From the cell containing the given text, extract its center point as [x, y] coordinate. 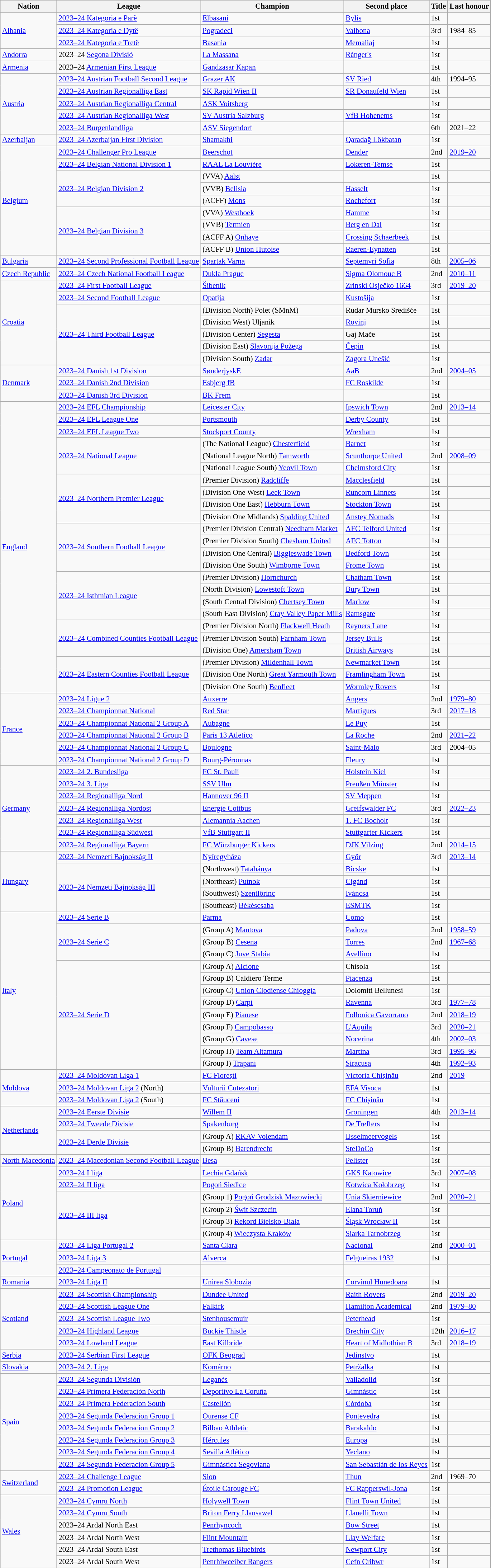
2023–24 Championnat National 2 Group C [129, 748]
Hasselt [386, 189]
Victoria Chișinău [386, 1076]
Thun [386, 1477]
Komárno [272, 1367]
2014–15 [469, 845]
2023–24 Scottish Championship [129, 1294]
SteDoCo [386, 1148]
Flint Town United [386, 1501]
Angers [386, 699]
Europa [386, 1440]
(Group B) Barendrecht [272, 1148]
Albania [29, 31]
Raith Rovers [386, 1294]
Netherlands [29, 1131]
OFK Beograd [272, 1355]
2023–24 Segunda División [129, 1379]
SV Austria Salzburg [272, 116]
Llanelli Town [386, 1513]
(Southeast) Békéscsaba [272, 906]
Slovakia [29, 1367]
Ramsgate [386, 614]
2010–11 [469, 274]
2023–24 Tweede Divisie [129, 1124]
Ipswich Town [386, 407]
2005–06 [469, 261]
1994–95 [469, 79]
De Treffers [386, 1124]
Corvinul Hunedoara [386, 1282]
Dukla Prague [272, 274]
Derby County [386, 420]
2023–24 Belgian Division 3 [129, 231]
(Premier Division South) Chesham United [272, 541]
VfB Stuttgart II [272, 833]
Ravenna [386, 1003]
2023–24 Championnat National 2 Group D [129, 760]
EFA Visoca [386, 1088]
(North Division) Lowestoft Town [272, 590]
2023–24 Championnat National [129, 711]
Leganés [272, 1379]
2023–24 EFL League Two [129, 432]
(Group 3) Rekord Bielsko-Biała [272, 1222]
Gimnàstic [386, 1392]
2023–24 Nemzeti Bajnokság III [129, 887]
(VVA) Westhoek [272, 213]
(Premier Division) Radcliffe [272, 480]
Gandzasar Kapan [272, 67]
(Group 1) Pogoń Grodzisk Mazowiecki [272, 1197]
Hamilton Academical [386, 1307]
Kotwica Kołobrzeg [386, 1185]
Raeren-Eynatten [386, 250]
Follonica Gavorrano [386, 1015]
Bicske [386, 869]
(Group H) Team Altamura [272, 1051]
(Group 4) Wieczysta Kraków [272, 1234]
RAAL La Louvière [272, 164]
2019 [469, 1076]
Dolomiti Bellunesi [386, 991]
Belgium [29, 201]
2023–24 Cymru South [129, 1513]
2023–24 Regionalliga Nord [129, 796]
2023–24 Serie B [129, 918]
2023–24 Ardal North West [129, 1538]
Grazer AK [272, 79]
Lokeren-Temse [386, 164]
Hamme [386, 213]
Energie Cottbus [272, 809]
(Group 2) Świt Szczecin [272, 1209]
Zagora Unešić [386, 359]
Jersey Bulls [386, 638]
Beerschot [272, 152]
Le Puy [386, 723]
Gimnástica Segoviana [272, 1465]
2023–24 National League [129, 456]
2023–24 Danish 3rd Division [129, 395]
2023–24 Serie D [129, 1015]
Portsmouth [272, 420]
2023–24 Second Football League [129, 298]
Bourg-Péronnas [272, 760]
2023–24 III liga [129, 1216]
2016–17 [469, 1331]
(Group A) Alcione [272, 966]
East Kilbride [272, 1343]
AFC Totton [386, 541]
Briton Ferry Llansawel [272, 1513]
Sevilla Atlético [272, 1453]
Rochefort [386, 201]
(Northwest) Tatabánya [272, 869]
2023–24 Derde Divisie [129, 1143]
2023–24 Austrian Regionalliga Central [129, 104]
2023–24 II liga [129, 1185]
(Division One West) Leek Town [272, 492]
(Division South) Zadar [272, 359]
League [129, 6]
Besa [272, 1161]
Opatija [272, 298]
Switzerland [29, 1483]
Avellino [386, 954]
Penrhiwceiber Rangers [272, 1562]
Qaradağ Lökbatan [386, 140]
Šibenik [272, 286]
France [29, 729]
Wales [29, 1531]
Bulgaria [29, 261]
2023–24 Championnat National 2 Group A [129, 723]
Champion [272, 6]
(Division East) Slavonija Požega [272, 347]
Ourense CF [272, 1416]
Nacional [386, 1246]
Santa Clara [272, 1246]
Sion [272, 1477]
British Airways [386, 650]
Shamakhi [272, 140]
2023–24 Eerste Divisie [129, 1112]
2023–24 Belgian Division 2 [129, 189]
Basania [272, 43]
Castellón [272, 1404]
Stuttgarter Kickers [386, 833]
Spartak Varna [272, 261]
Willem II [272, 1112]
2023–24 Nemzeti Bajnokság II [129, 857]
1992–93 [469, 1064]
SK Rapid Wien II [272, 91]
Leicester City [272, 407]
Spakenburg [272, 1124]
(Group B) Cesena [272, 942]
2023–24 Southern Football League [129, 547]
2000–01 [469, 1246]
2023–24 Ligue 2 [129, 699]
2023–24 Northern Premier League [129, 498]
2023–24 Kategoria e Tretë [129, 43]
Paris 13 Atletico [272, 735]
Sigma Olomouc B [386, 274]
Dundee United [272, 1294]
Elbasani [272, 19]
(ACFF B) Union Hutoise [272, 250]
Croatia [29, 322]
IJsselmeervogels [386, 1137]
1995–96 [469, 1051]
Newport City [386, 1550]
2023–24 Primera Federación North [129, 1392]
San Sebastián de los Reyes [386, 1465]
Como [386, 918]
1958–59 [469, 930]
2023–24 Austrian Regionalliga West [129, 116]
2007–08 [469, 1173]
Trethomas Bluebirds [272, 1550]
2022–23 [469, 809]
6th [439, 128]
FC Würzburger Kickers [272, 845]
Holywell Town [272, 1501]
Gaj Mače [386, 335]
Falkirk [272, 1307]
2023–24 Combined Counties Football League [129, 638]
2023–24 Segunda Federacion Group 5 [129, 1465]
2023–24 EFL Championship [129, 407]
2023–24 Ardal North East [129, 1525]
(Group A) RKAV Volendam [272, 1137]
Brechin City [386, 1331]
VfB Hohenems [386, 116]
Yeclano [386, 1453]
2023–24 Kategoria e Parë [129, 19]
Boulogne [272, 748]
Preußen Münster [386, 784]
Germany [29, 808]
2023–24 Regionalliga Nordost [129, 809]
Azerbaijan [29, 140]
Serbia [29, 1355]
2023–24 Scottish League One [129, 1307]
Nyíregyháza [272, 857]
2023–24 Belgian National Division 1 [129, 164]
(Premier Division North) Flackwell Heath [272, 626]
2008–09 [469, 456]
Piacenza [386, 979]
2023–24 Liga II [129, 1282]
Iváncsa [386, 894]
Unirea Slobozia [272, 1282]
North Macedonia [29, 1161]
Hannover 96 II [272, 796]
2023–24 Regionalliga Südwest [129, 833]
Macclesfield [386, 480]
2023–24 Primera Federacion South [129, 1404]
(Division One South) Benfleet [272, 687]
2023–24 Segona Divisió [129, 55]
Moldova [29, 1088]
ASK Voitsberg [272, 104]
(Northeast) Putnok [272, 881]
Title [439, 6]
Scotland [29, 1319]
SSV Ulm [272, 784]
Bedford Town [386, 553]
Śląsk Wrocław II [386, 1222]
(South Central Division) Chertsey Town [272, 602]
2023–24 Kategoria e Dytë [129, 31]
Bilbao Athletic [272, 1428]
(VVA) Aalst [272, 176]
Étoile Carouge FC [272, 1489]
Hércules [272, 1440]
(Group F) Campobasso [272, 1027]
(Premier Division) Mildenhall Town [272, 663]
(Division One South) Wimborne Town [272, 565]
2023–24 Segunda Federacion Group 4 [129, 1453]
2023–24 3. Liga [129, 784]
FC Rapperswil-Jona [386, 1489]
(National League South) Yeovil Town [272, 468]
AaB [386, 371]
(Group C) Union Clodiense Chioggia [272, 991]
Hungary [29, 881]
Flint Mountain [272, 1538]
Andorra [29, 55]
(South East Division) Cray Valley Paper Mills [272, 614]
Siarka Tarnobrzeg [386, 1234]
(ACFF) Mons [272, 201]
Denmark [29, 383]
1969–70 [469, 1477]
(ACFF A) Onhaye [272, 237]
(Group E) Pianese [272, 1015]
Deportivo La Coruña [272, 1392]
2023–24 Regionalliga West [129, 820]
Spain [29, 1422]
SønderjyskE [272, 371]
AFC Telford United [386, 529]
2023–24 Macedonian Second Football League [129, 1161]
(Southwest) Szentlőrinc [272, 894]
Rudar Mursko Središće [386, 310]
2023–24 Azerbaijan First Division [129, 140]
Berg en Dal [386, 225]
(Premier Division) Hornchurch [272, 578]
2023–24 Segunda Federacion Group 1 [129, 1416]
(Division One) Amersham Town [272, 650]
Siracusa [386, 1064]
Petržalka [386, 1367]
8th [439, 261]
Runcorn Linnets [386, 492]
Felgueiras 1932 [386, 1258]
Unia Skierniewice [386, 1197]
Bylis [386, 19]
Alemannia Aachen [272, 820]
Austria [29, 103]
2023–24 Moldovan Liga 1 [129, 1076]
2023–24 Austrian Regionalliga East [129, 91]
2023–24 Second Professional Football League [129, 261]
12th [439, 1331]
FC St. Pauli [272, 772]
Crossing Schaerbeek [386, 237]
Peterhead [386, 1319]
Poland [29, 1203]
FC Roskilde [386, 383]
2023–24 Challenge League [129, 1477]
Martina [386, 1051]
Stockport County [272, 432]
Torres [386, 942]
La Roche [386, 735]
Bow Street [386, 1525]
(Premier Division South) Farnham Town [272, 638]
Chisola [386, 966]
Portugal [29, 1258]
Aubagne [272, 723]
Pogoń Siedlce [272, 1185]
Penrhyncoch [272, 1525]
(Division Center) Segesta [272, 335]
2023–24 Moldovan Liga 2 (North) [129, 1088]
Septemvri Sofia [386, 261]
2023–24 2. Bundesliga [129, 772]
SR Donaufeld Wien [386, 91]
2023–24 Promotion League [129, 1489]
Barnet [386, 444]
Heart of Midlothian B [386, 1343]
(Division One Central) Biggleswade Town [272, 553]
Greifswalder FC [386, 809]
Pogradeci [272, 31]
2023–24 Challenger Pro League [129, 152]
2023–24 Armenian First League [129, 67]
Scunthorpe United [386, 456]
Cefn Cribwr [386, 1562]
Stenhousemuir [272, 1319]
Barakaldo [386, 1428]
Cigánd [386, 881]
2023–24 Lowland League [129, 1343]
SV Ried [386, 79]
Chelmsford City [386, 468]
2023–24 Third Football League [129, 334]
1984–85 [469, 31]
Framlingham Town [386, 675]
2023–24 Highland League [129, 1331]
Fleury [386, 760]
(National League North) Tamworth [272, 456]
Italy [29, 991]
2023–24 Serbian First League [129, 1355]
2023–24 Isthmian League [129, 596]
2023–24 Burgenlandliga [129, 128]
Armenia [29, 67]
Pelister [386, 1161]
Chatham Town [386, 578]
Bury Town [386, 590]
(Division One Midlands) Spalding United [272, 517]
2023–24 EFL League One [129, 420]
2023–24 Cymru North [129, 1501]
Wormley Rovers [386, 687]
Frome Town [386, 565]
Auxerre [272, 699]
Buckie Thistle [272, 1331]
Groningen [386, 1112]
Pontevedra [386, 1416]
Llay Welfare [386, 1538]
(Group I) Trapani [272, 1064]
DJK Vilzing [386, 845]
L'Aquila [386, 1027]
(Division West) Uljanik [272, 322]
Martigues [386, 711]
2023–24 Segunda Federacion Group 3 [129, 1440]
(Group C) Juve Stabia [272, 954]
Lechia Gdańsk [272, 1173]
ESMTK [386, 906]
2023–24 Liga Portugal 2 [129, 1246]
Stockton Town [386, 504]
Győr [386, 857]
2023–24 Eastern Counties Football League [129, 675]
2023–24 Ardal South East [129, 1550]
Rayners Lane [386, 626]
Padova [386, 930]
Romania [29, 1282]
2023–24 Ardal South West [129, 1562]
(Group B) Caldiero Terme [272, 979]
2017–18 [469, 711]
Córdoba [386, 1404]
2023–24 Danish 1st Division [129, 371]
(Division North) Polet (SMnM) [272, 310]
Valbona [386, 31]
2023–24 Danish 2nd Division [129, 383]
ASV Siegendorf [272, 128]
GKS Katowice [386, 1173]
Parma [272, 918]
2023–24 Segunda Federacion Group 2 [129, 1428]
BK Frem [272, 395]
Alverca [272, 1258]
FC Florești [272, 1076]
Wrexham [386, 432]
La Massana [272, 55]
Čepin [386, 347]
1967–68 [469, 942]
Last honour [469, 6]
Valladolid [386, 1379]
Kustošija [386, 298]
Newmarket Town [386, 663]
2023–24 Moldovan Liga 2 (South) [129, 1100]
1977–78 [469, 1003]
SV Meppen [386, 796]
2023–24 Scottish League Two [129, 1319]
Memaliaj [386, 43]
England [29, 547]
(Premier Division Central) Needham Market [272, 529]
Nation [29, 6]
Marlow [386, 602]
Holstein Kiel [386, 772]
(Division One North) Great Yarmouth Town [272, 675]
(The National League) Chesterfield [272, 444]
FC Stăuceni [272, 1100]
Czech Republic [29, 274]
2023–24 Czech National Football League [129, 274]
Zrinski Osječko 1664 [386, 286]
Nocerina [386, 1039]
2023–24 Serie C [129, 942]
(Division One East) Hebburn Town [272, 504]
1. FC Bocholt [386, 820]
2002–03 [469, 1039]
Elana Toruń [386, 1209]
Saint-Malo [386, 748]
(VVB) Belisia [272, 189]
2023–24 Championnat National 2 Group B [129, 735]
FC Chișinău [386, 1100]
2023–24 Campeonato de Portugal [129, 1270]
(Group A) Mantova [272, 930]
Red Star [272, 711]
2023–24 I liga [129, 1173]
Rovinj [386, 322]
Jedinstvo [386, 1355]
(Group G) Cavese [272, 1039]
(Group D) Carpi [272, 1003]
Esbjerg fB [272, 383]
2023–24 Austrian Football Second League [129, 79]
2023–24 Regionalliga Bayern [129, 845]
2023–24 First Football League [129, 286]
Second place [386, 6]
2023–24 Liga 3 [129, 1258]
Rànger's [386, 55]
(VVB) Termien [272, 225]
2023–24 2. Liga [129, 1367]
Anstey Nomads [386, 517]
Vulturii Cutezatori [272, 1088]
Dender [386, 152]
